Output the (x, y) coordinate of the center of the cell containing the given text.  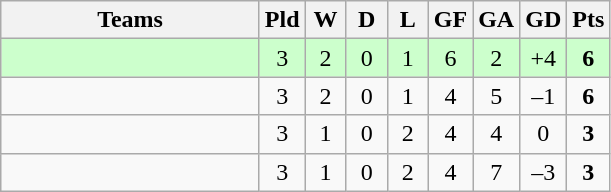
–1 (544, 96)
Pld (282, 20)
D (366, 20)
+4 (544, 58)
GA (496, 20)
–3 (544, 172)
Pts (588, 20)
W (326, 20)
7 (496, 172)
L (408, 20)
GF (450, 20)
GD (544, 20)
5 (496, 96)
Teams (130, 20)
